Detect which cell encompasses the target text, then output its (x, y) center coordinate. 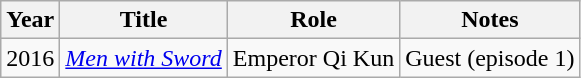
Emperor Qi Kun (313, 58)
Guest (episode 1) (490, 58)
Men with Sword (144, 58)
2016 (30, 58)
Notes (490, 20)
Year (30, 20)
Role (313, 20)
Title (144, 20)
